For the text-containing cell, return its midpoint in (x, y) coordinate format. 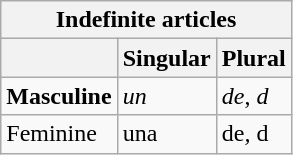
Indefinite articles (146, 20)
una (166, 134)
un (166, 96)
Plural (254, 58)
Singular (166, 58)
Feminine (59, 134)
Masculine (59, 96)
